Locate the cell with the specified text and output its (X, Y) center coordinate. 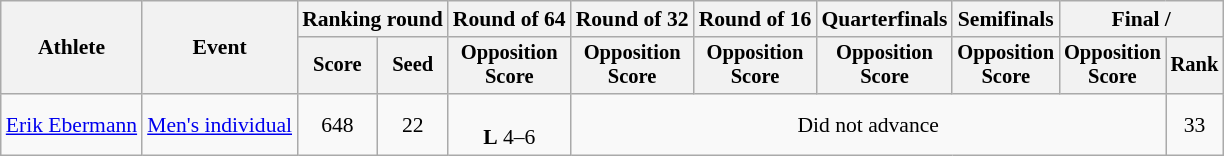
Score (338, 66)
33 (1195, 124)
22 (413, 124)
Rank (1195, 66)
Ranking round (372, 19)
Seed (413, 66)
Round of 16 (756, 19)
Event (220, 48)
Did not advance (868, 124)
Round of 32 (632, 19)
Semifinals (1006, 19)
648 (338, 124)
Erik Ebermann (72, 124)
Round of 64 (510, 19)
Quarterfinals (884, 19)
L 4–6 (510, 124)
Men's individual (220, 124)
Athlete (72, 48)
Final / (1141, 19)
